Pinpoint the cell where the given text exists, returning its (X, Y) midpoint coordinate. 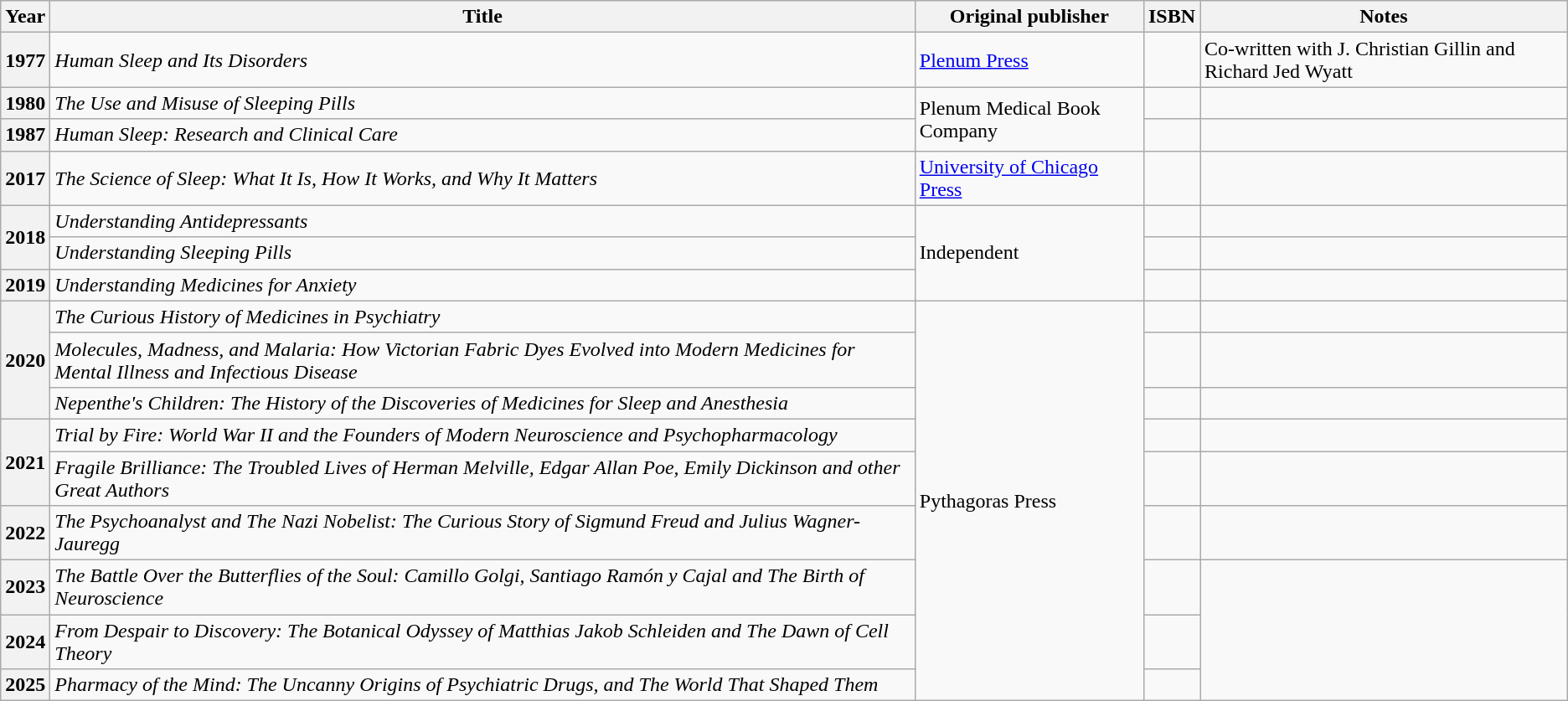
2018 (25, 237)
ISBN (1171, 17)
2024 (25, 642)
Title (482, 17)
Independent (1029, 253)
Understanding Sleeping Pills (482, 253)
2021 (25, 462)
University of Chicago Press (1029, 178)
The Science of Sleep: What It Is, How It Works, and Why It Matters (482, 178)
The Psychoanalyst and The Nazi Nobelist: The Curious Story of Sigmund Freud and Julius Wagner-Jauregg (482, 533)
2020 (25, 360)
The Curious History of Medicines in Psychiatry (482, 317)
Plenum Medical Book Company (1029, 119)
2022 (25, 533)
Original publisher (1029, 17)
2019 (25, 285)
Human Sleep: Research and Clinical Care (482, 135)
Fragile Brilliance: The Troubled Lives of Herman Melville, Edgar Allan Poe, Emily Dickinson and other Great Authors (482, 477)
Understanding Medicines for Anxiety (482, 285)
Pharmacy of the Mind: The Uncanny Origins of Psychiatric Drugs, and The World That Shaped Them (482, 685)
Human Sleep and Its Disorders (482, 60)
Pythagoras Press (1029, 501)
From Despair to Discovery: The Botanical Odyssey of Matthias Jakob Schleiden and The Dawn of Cell Theory (482, 642)
Plenum Press (1029, 60)
1977 (25, 60)
Trial by Fire: World War II and the Founders of Modern Neuroscience and Psychopharmacology (482, 435)
The Use and Misuse of Sleeping Pills (482, 103)
The Battle Over the Butterflies of the Soul: Camillo Golgi, Santiago Ramón y Cajal and The Birth of Neuroscience (482, 588)
Understanding Antidepressants (482, 221)
Year (25, 17)
2023 (25, 588)
1980 (25, 103)
2017 (25, 178)
1987 (25, 135)
Nepenthe's Children: The History of the Discoveries of Medicines for Sleep and Anesthesia (482, 403)
Notes (1384, 17)
2025 (25, 685)
Co-written with J. Christian Gillin and Richard Jed Wyatt (1384, 60)
Molecules, Madness, and Malaria: How Victorian Fabric Dyes Evolved into Modern Medicines for Mental Illness and Infectious Disease (482, 360)
